Return [x, y] of the center of cell containing provided text 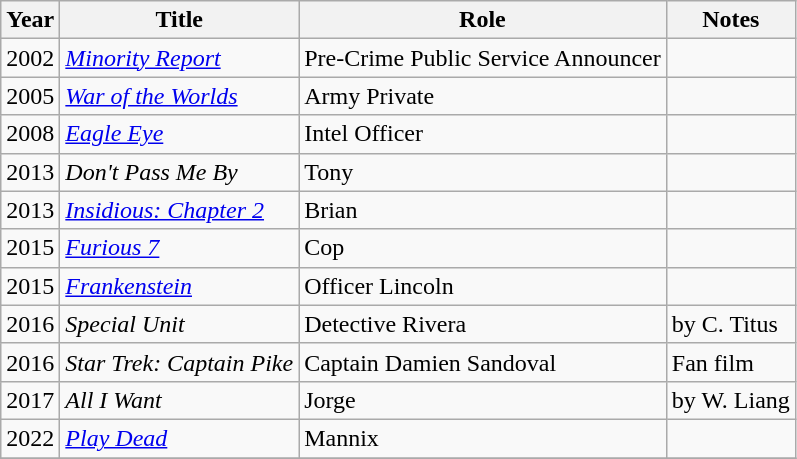
Special Unit [180, 324]
by W. Liang [730, 400]
Captain Damien Sandoval [483, 362]
Fan film [730, 362]
2017 [30, 400]
Brian [483, 210]
Pre-Crime Public Service Announcer [483, 58]
Tony [483, 172]
2002 [30, 58]
Don't Pass Me By [180, 172]
Minority Report [180, 58]
Play Dead [180, 438]
Intel Officer [483, 134]
Year [30, 20]
Notes [730, 20]
Furious 7 [180, 248]
2022 [30, 438]
All I Want [180, 400]
Frankenstein [180, 286]
Eagle Eye [180, 134]
Cop [483, 248]
Jorge [483, 400]
Detective Rivera [483, 324]
War of the Worlds [180, 96]
2005 [30, 96]
Title [180, 20]
Officer Lincoln [483, 286]
Star Trek: Captain Pike [180, 362]
2008 [30, 134]
Role [483, 20]
Insidious: Chapter 2 [180, 210]
by C. Titus [730, 324]
Mannix [483, 438]
Army Private [483, 96]
